Capture the cell that displays the provided text and extract its (X, Y) central coordinate. 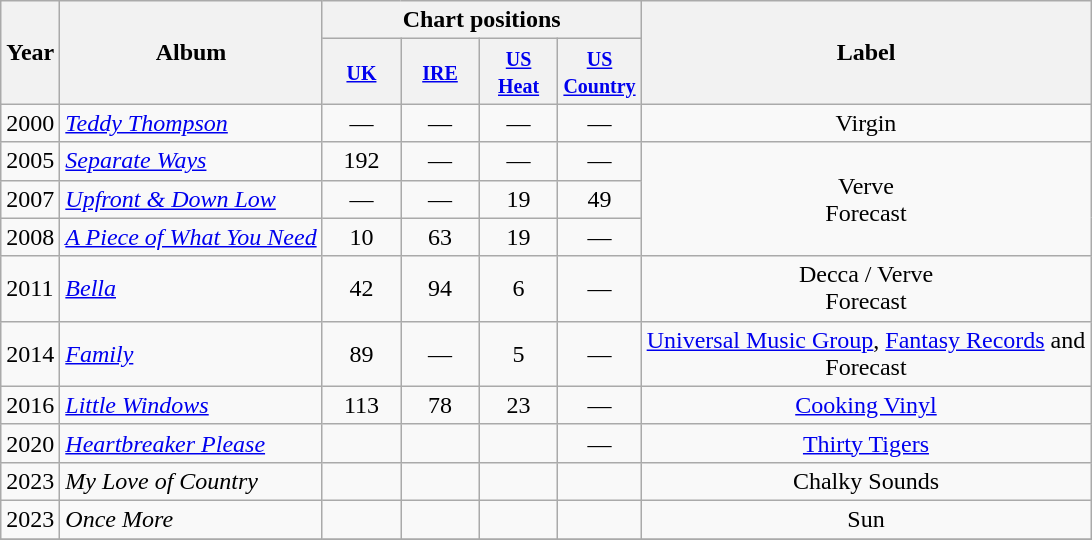
Album (191, 52)
2014 (30, 354)
113 (362, 405)
Cooking Vinyl (866, 405)
Chart positions (482, 20)
Sun (866, 519)
Virgin (866, 123)
78 (440, 405)
US Heat (518, 72)
Heartbreaker Please (191, 443)
23 (518, 405)
VerveForecast (866, 199)
2007 (30, 199)
Separate Ways (191, 161)
42 (362, 288)
6 (518, 288)
Chalky Sounds (866, 481)
Little Windows (191, 405)
A Piece of What You Need (191, 237)
Teddy Thompson (191, 123)
2000 (30, 123)
94 (440, 288)
10 (362, 237)
Year (30, 52)
5 (518, 354)
My Love of Country (191, 481)
2005 (30, 161)
49 (600, 199)
2011 (30, 288)
2020 (30, 443)
192 (362, 161)
UK (362, 72)
Bella (191, 288)
89 (362, 354)
US Country (600, 72)
Upfront & Down Low (191, 199)
Once More (191, 519)
2008 (30, 237)
Universal Music Group, Fantasy Records andForecast (866, 354)
63 (440, 237)
2016 (30, 405)
IRE (440, 72)
Label (866, 52)
Decca / VerveForecast (866, 288)
Family (191, 354)
Thirty Tigers (866, 443)
